Return the (X, Y) coordinate for the center point of the cell that contains the specified text.  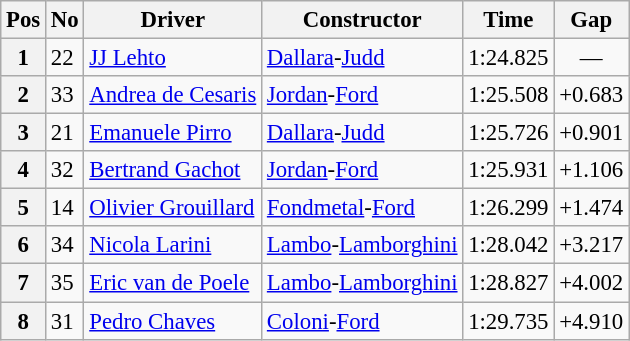
— (592, 58)
1:25.931 (508, 170)
Emanuele Pirro (173, 133)
+4.002 (592, 283)
32 (65, 170)
7 (24, 283)
34 (65, 245)
14 (65, 208)
+0.683 (592, 95)
33 (65, 95)
31 (65, 321)
+3.217 (592, 245)
1:26.299 (508, 208)
Coloni-Ford (362, 321)
5 (24, 208)
Fondmetal-Ford (362, 208)
1:29.735 (508, 321)
Pedro Chaves (173, 321)
Gap (592, 20)
Andrea de Cesaris (173, 95)
35 (65, 283)
1:25.726 (508, 133)
No (65, 20)
1:28.827 (508, 283)
Eric van de Poele (173, 283)
Time (508, 20)
Driver (173, 20)
1:28.042 (508, 245)
+1.474 (592, 208)
6 (24, 245)
Pos (24, 20)
JJ Lehto (173, 58)
3 (24, 133)
Constructor (362, 20)
8 (24, 321)
+1.106 (592, 170)
+4.910 (592, 321)
21 (65, 133)
+0.901 (592, 133)
22 (65, 58)
2 (24, 95)
4 (24, 170)
Nicola Larini (173, 245)
Olivier Grouillard (173, 208)
1:25.508 (508, 95)
1 (24, 58)
1:24.825 (508, 58)
Bertrand Gachot (173, 170)
